Detect which cell encompasses the target text, then output its [X, Y] center coordinate. 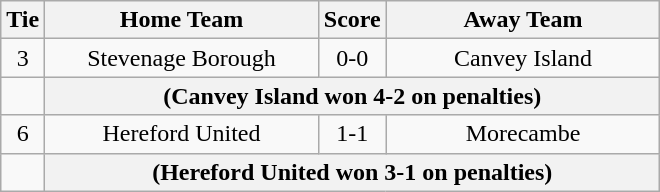
Tie [23, 20]
3 [23, 58]
1-1 [352, 134]
Away Team [523, 20]
Morecambe [523, 134]
(Canvey Island won 4-2 on penalties) [352, 96]
Score [352, 20]
Home Team [182, 20]
(Hereford United won 3-1 on penalties) [352, 172]
Hereford United [182, 134]
6 [23, 134]
0-0 [352, 58]
Canvey Island [523, 58]
Stevenage Borough [182, 58]
